Extract the (x, y) coordinate from the center of the cell holding the provided text.  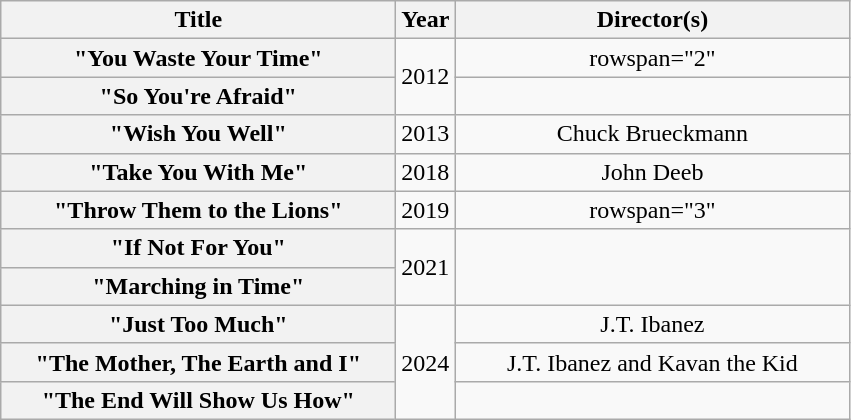
"Wish You Well" (198, 134)
rowspan="3" (652, 210)
"You Waste Your Time" (198, 58)
"Just Too Much" (198, 324)
John Deeb (652, 172)
"If Not For You" (198, 248)
2018 (426, 172)
2013 (426, 134)
"Marching in Time" (198, 286)
Title (198, 20)
"The End Will Show Us How" (198, 400)
2021 (426, 267)
Chuck Brueckmann (652, 134)
"Take You With Me" (198, 172)
Director(s) (652, 20)
"The Mother, The Earth and I" (198, 362)
rowspan="2" (652, 58)
"Throw Them to the Lions" (198, 210)
2024 (426, 362)
J.T. Ibanez and Kavan the Kid (652, 362)
J.T. Ibanez (652, 324)
Year (426, 20)
"So You're Afraid" (198, 96)
2012 (426, 77)
2019 (426, 210)
